Return [X, Y] of the center of cell containing provided text 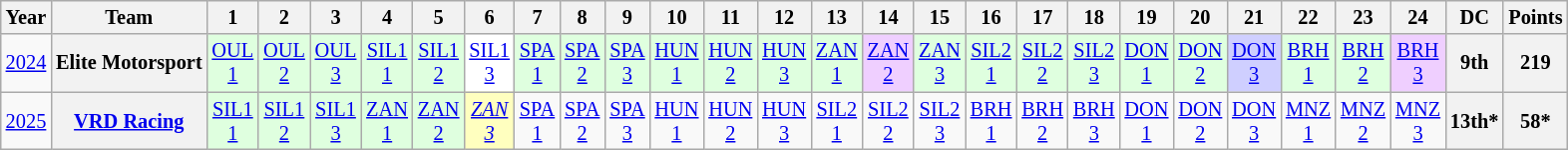
16 [991, 17]
13th* [1474, 121]
2024 [26, 63]
Elite Motorsport [129, 63]
MNZ1 [1309, 121]
17 [1042, 17]
18 [1094, 17]
OUL3 [336, 63]
DC [1474, 17]
6 [489, 17]
OUL2 [284, 63]
9th [1474, 63]
7 [537, 17]
22 [1309, 17]
Year [26, 17]
OUL1 [233, 63]
MNZ3 [1418, 121]
10 [677, 17]
21 [1254, 17]
1 [233, 17]
12 [784, 17]
9 [626, 17]
11 [730, 17]
2 [284, 17]
14 [889, 17]
5 [439, 17]
23 [1363, 17]
24 [1418, 17]
20 [1200, 17]
19 [1147, 17]
3 [336, 17]
Points [1535, 17]
15 [940, 17]
8 [583, 17]
Team [129, 17]
VRD Racing [129, 121]
13 [837, 17]
4 [387, 17]
58* [1535, 121]
219 [1535, 63]
MNZ2 [1363, 121]
2025 [26, 121]
